Pinpoint the cell where the given text exists, returning its (X, Y) midpoint coordinate. 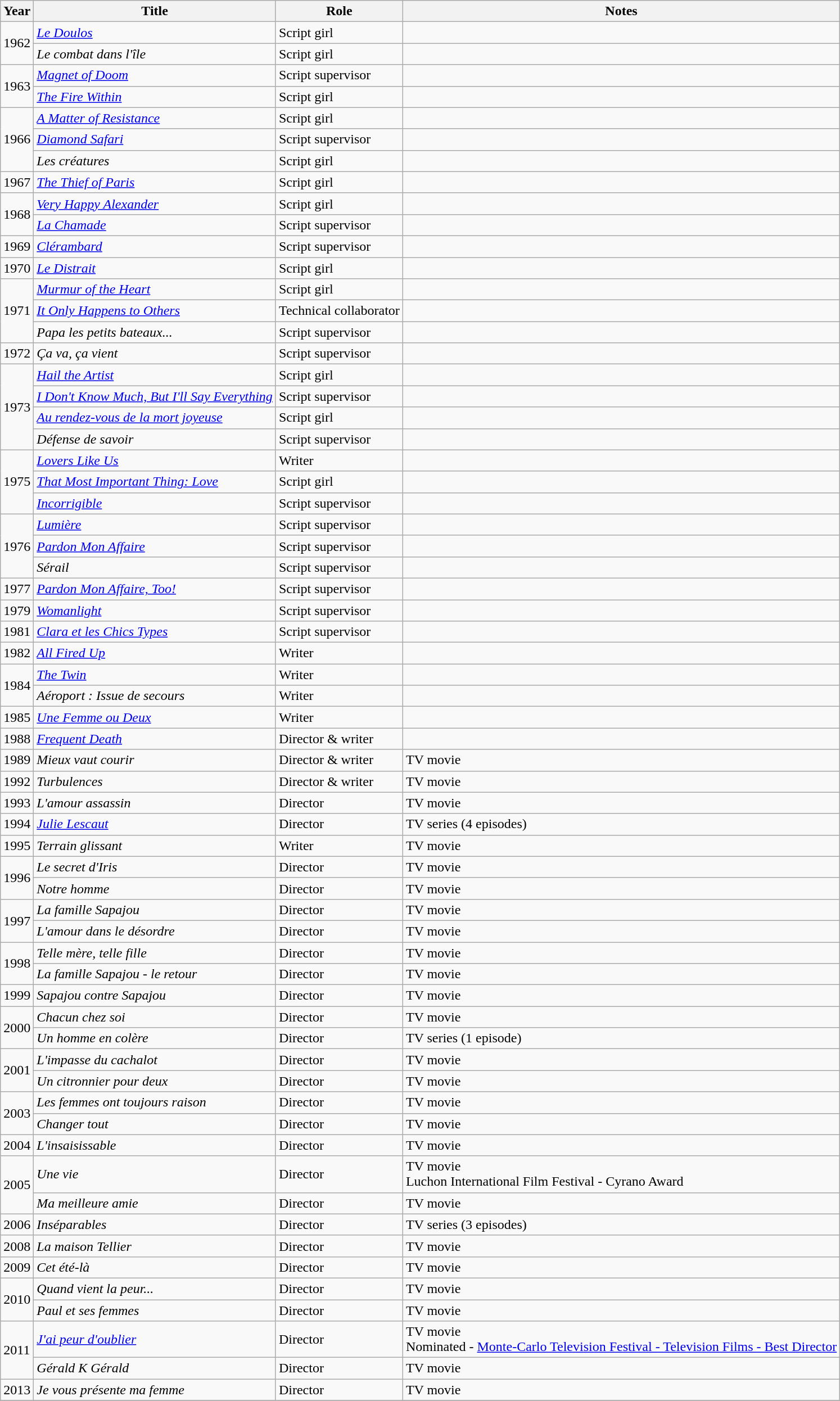
Quand vient la peur... (155, 1289)
La famille Sapajou (155, 910)
Paul et ses femmes (155, 1310)
1985 (17, 717)
Magnet of Doom (155, 75)
1967 (17, 182)
1988 (17, 739)
1970 (17, 268)
Sapajou contre Sapajou (155, 996)
Le secret d'Iris (155, 867)
2006 (17, 1224)
1982 (17, 653)
1977 (17, 589)
La Chamade (155, 225)
1966 (17, 139)
1968 (17, 214)
Je vous présente ma femme (155, 1390)
A Matter of Resistance (155, 118)
1969 (17, 246)
2008 (17, 1246)
Ça va, ça vient (155, 354)
Julie Lescaut (155, 824)
2005 (17, 1185)
Le Distrait (155, 268)
Une Femme ou Deux (155, 717)
L'amour assassin (155, 803)
La maison Tellier (155, 1246)
Ma meilleure amie (155, 1203)
Lumière (155, 525)
Cet été-là (155, 1267)
All Fired Up (155, 653)
1962 (17, 43)
The Fire Within (155, 97)
1984 (17, 685)
TV series (3 episodes) (621, 1224)
1994 (17, 824)
Un citronnier pour deux (155, 1081)
Murmur of the Heart (155, 290)
L'insaisissable (155, 1145)
Hail the Artist (155, 375)
2010 (17, 1299)
L'amour dans le désordre (155, 931)
Womanlight (155, 610)
Incorrigible (155, 503)
Notes (621, 11)
Le combat dans l'île (155, 54)
Notre homme (155, 888)
1989 (17, 760)
2004 (17, 1145)
1996 (17, 878)
Very Happy Alexander (155, 204)
TV series (1 episode) (621, 1038)
Role (339, 11)
Un homme en colère (155, 1038)
1975 (17, 482)
2013 (17, 1390)
1971 (17, 311)
Mieux vaut courir (155, 760)
Une vie (155, 1174)
Le Doulos (155, 33)
Clérambard (155, 246)
1992 (17, 781)
Pardon Mon Affaire (155, 546)
Aéroport : Issue de secours (155, 696)
Year (17, 11)
1963 (17, 86)
1999 (17, 996)
Défense de savoir (155, 439)
1995 (17, 846)
Chacun chez soi (155, 1017)
Les créatures (155, 161)
2009 (17, 1267)
Turbulences (155, 781)
L'impasse du cachalot (155, 1060)
1997 (17, 920)
Terrain glissant (155, 846)
Telle mère, telle fille (155, 953)
Inséparables (155, 1224)
Les femmes ont toujours raison (155, 1102)
TV series (4 episodes) (621, 824)
2000 (17, 1028)
La famille Sapajou - le retour (155, 974)
Gérald K Gérald (155, 1368)
The Thief of Paris (155, 182)
Pardon Mon Affaire, Too! (155, 589)
J'ai peur d'oublier (155, 1339)
1972 (17, 354)
Lovers Like Us (155, 460)
2003 (17, 1113)
1993 (17, 803)
Technical collaborator (339, 311)
Frequent Death (155, 739)
Title (155, 11)
1981 (17, 632)
Diamond Safari (155, 139)
Papa les petits bateaux... (155, 332)
TV movieLuchon International Film Festival - Cyrano Award (621, 1174)
Clara et les Chics Types (155, 632)
2001 (17, 1070)
1979 (17, 610)
Au rendez-vous de la mort joyeuse (155, 418)
It Only Happens to Others (155, 311)
The Twin (155, 675)
I Don't Know Much, But I'll Say Everything (155, 396)
2011 (17, 1350)
Sérail (155, 567)
That Most Important Thing: Love (155, 482)
1976 (17, 546)
TV movieNominated - Monte-Carlo Television Festival - Television Films - Best Director (621, 1339)
Changer tout (155, 1124)
1998 (17, 964)
1973 (17, 407)
